Determine the (x, y) coordinate at the center of the cell enclosing the given text.  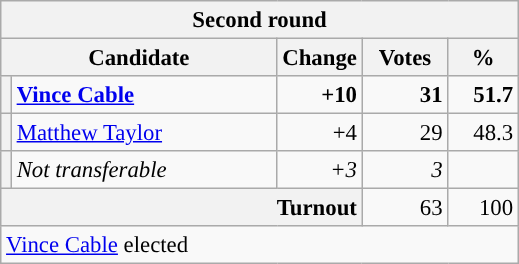
51.7 (484, 95)
Vince Cable elected (260, 245)
Votes (405, 58)
3 (405, 170)
Vince Cable (144, 95)
63 (405, 208)
Matthew Taylor (144, 133)
Candidate (139, 58)
48.3 (484, 133)
100 (484, 208)
% (484, 58)
+3 (320, 170)
31 (405, 95)
29 (405, 133)
Change (320, 58)
Second round (260, 20)
Not transferable (144, 170)
+4 (320, 133)
+10 (320, 95)
Turnout (182, 208)
